Scan for the cell matching the given text and deliver its [X, Y] coordinate at center. 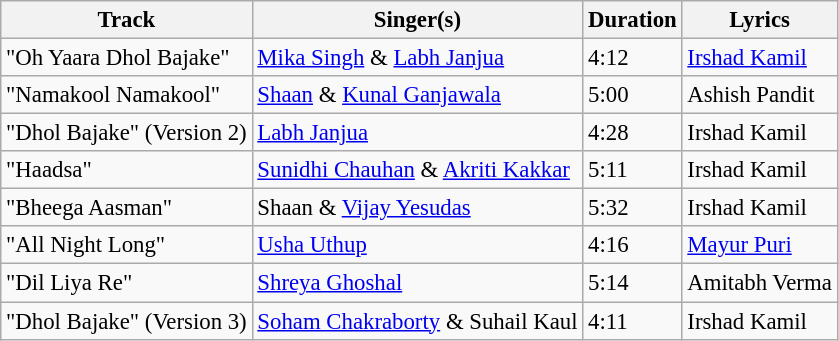
Ashish Pandit [760, 95]
Duration [632, 20]
Labh Janjua [418, 133]
"Dhol Bajake" (Version 2) [126, 133]
Shaan & Vijay Yesudas [418, 208]
Track [126, 20]
5:00 [632, 95]
Usha Uthup [418, 245]
Sunidhi Chauhan & Akriti Kakkar [418, 170]
"Namakool Namakool" [126, 95]
Mika Singh & Labh Janjua [418, 58]
Lyrics [760, 20]
"Oh Yaara Dhol Bajake" [126, 58]
5:32 [632, 208]
Amitabh Verma [760, 283]
"Bheega Aasman" [126, 208]
Shaan & Kunal Ganjawala [418, 95]
Shreya Ghoshal [418, 283]
"Dhol Bajake" (Version 3) [126, 321]
"Haadsa" [126, 170]
4:28 [632, 133]
"All Night Long" [126, 245]
4:16 [632, 245]
5:11 [632, 170]
5:14 [632, 283]
"Dil Liya Re" [126, 283]
4:11 [632, 321]
Soham Chakraborty & Suhail Kaul [418, 321]
Mayur Puri [760, 245]
4:12 [632, 58]
Singer(s) [418, 20]
